Locate the cell with the specified text and output its [x, y] center coordinate. 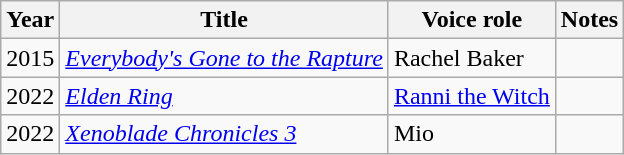
Voice role [472, 20]
Elden Ring [224, 96]
Everybody's Gone to the Rapture [224, 58]
2015 [30, 58]
Xenoblade Chronicles 3 [224, 134]
Notes [589, 20]
Year [30, 20]
Title [224, 20]
Ranni the Witch [472, 96]
Rachel Baker [472, 58]
Mio [472, 134]
